Scan for the cell matching the given text and deliver its (X, Y) coordinate at center. 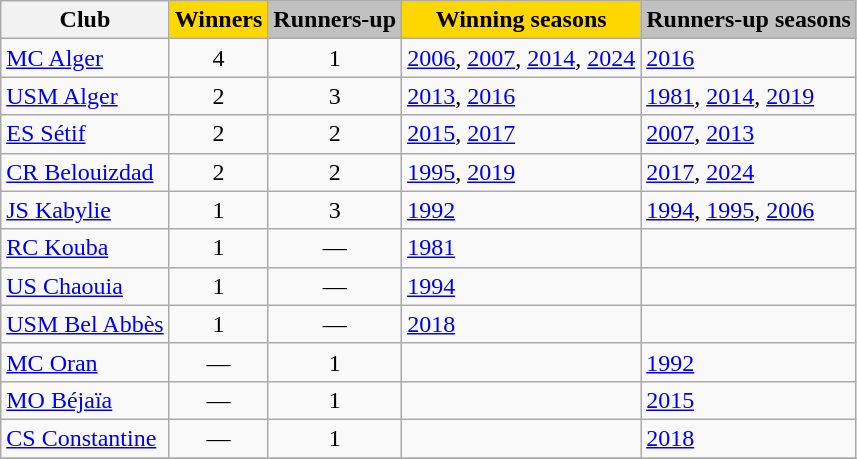
1995, 2019 (522, 172)
CR Belouizdad (85, 172)
Club (85, 20)
Runners-up seasons (749, 20)
RC Kouba (85, 248)
2015 (749, 400)
2017, 2024 (749, 172)
1994, 1995, 2006 (749, 210)
CS Constantine (85, 438)
USM Alger (85, 96)
Winners (218, 20)
1981, 2014, 2019 (749, 96)
2007, 2013 (749, 134)
2013, 2016 (522, 96)
2016 (749, 58)
JS Kabylie (85, 210)
USM Bel Abbès (85, 324)
US Chaouia (85, 286)
MC Alger (85, 58)
Runners-up (335, 20)
1981 (522, 248)
4 (218, 58)
MC Oran (85, 362)
1994 (522, 286)
2006, 2007, 2014, 2024 (522, 58)
MO Béjaïa (85, 400)
Winning seasons (522, 20)
ES Sétif (85, 134)
2015, 2017 (522, 134)
